Capture the cell that displays the provided text and extract its (X, Y) central coordinate. 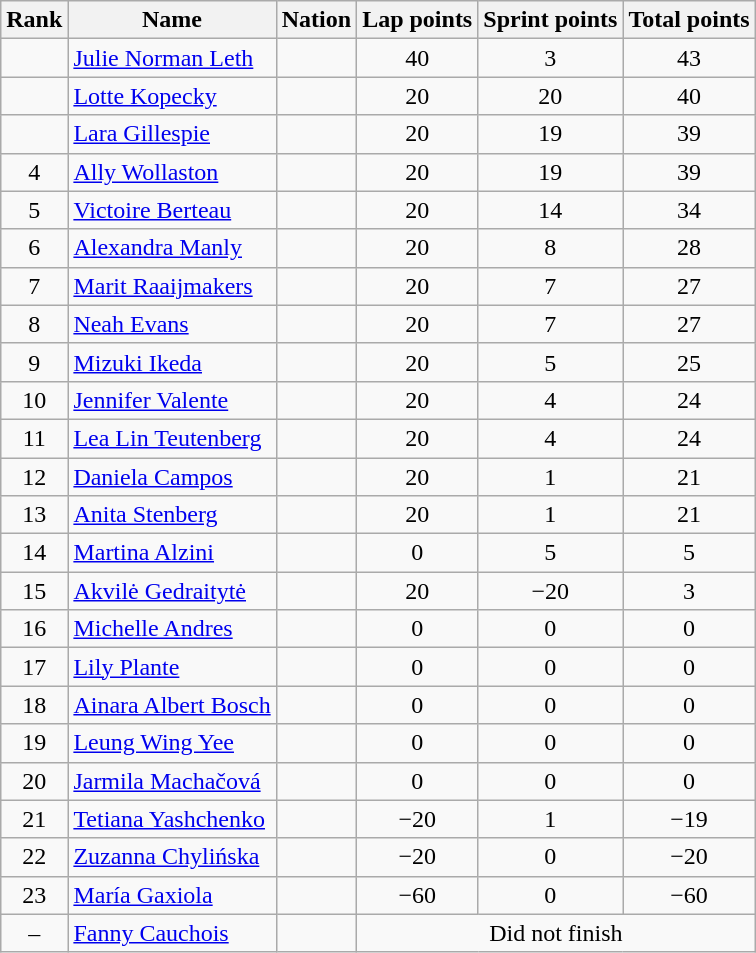
Total points (689, 20)
Lotte Kopecky (172, 96)
16 (34, 629)
Daniela Campos (172, 477)
Fanny Cauchois (172, 933)
22 (34, 857)
Rank (34, 20)
Lara Gillespie (172, 134)
Jarmila Machačová (172, 781)
María Gaxiola (172, 895)
Neah Evans (172, 324)
10 (34, 400)
34 (689, 210)
Julie Norman Leth (172, 58)
Tetiana Yashchenko (172, 819)
23 (34, 895)
28 (689, 248)
Name (172, 20)
25 (689, 362)
Alexandra Manly (172, 248)
Michelle Andres (172, 629)
Leung Wing Yee (172, 743)
Mizuki Ikeda (172, 362)
43 (689, 58)
6 (34, 248)
Ally Wollaston (172, 172)
Zuzanna Chylińska (172, 857)
15 (34, 591)
Martina Alzini (172, 553)
Did not finish (556, 933)
17 (34, 667)
9 (34, 362)
Lily Plante (172, 667)
– (34, 933)
11 (34, 438)
Lea Lin Teutenberg (172, 438)
Lap points (418, 20)
−19 (689, 819)
Anita Stenberg (172, 515)
Sprint points (550, 20)
Ainara Albert Bosch (172, 705)
12 (34, 477)
Akvilė Gedraitytė (172, 591)
Marit Raaijmakers (172, 286)
Nation (316, 20)
Jennifer Valente (172, 400)
13 (34, 515)
Victoire Berteau (172, 210)
18 (34, 705)
